Provide the [x, y] coordinate of the cell's center where the given text is located.  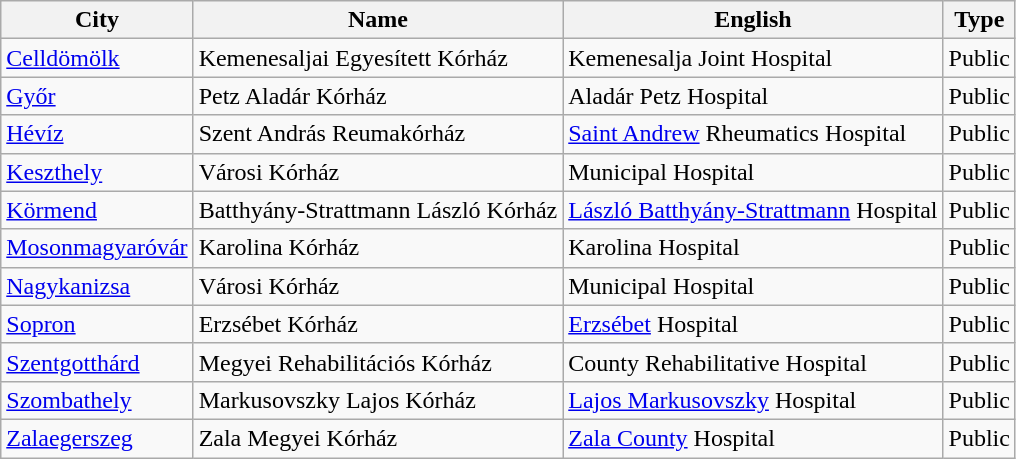
Name [378, 20]
Batthyány-Strattmann László Kórház [378, 210]
Zala County Hospital [753, 438]
Karolina Hospital [753, 248]
English [753, 20]
Saint Andrew Rheumatics Hospital [753, 134]
Karolina Kórház [378, 248]
Sopron [97, 324]
Szombathely [97, 400]
Körmend [97, 210]
Megyei Rehabilitációs Kórház [378, 362]
City [97, 20]
Szent András Reumakórház [378, 134]
Petz Aladár Kórház [378, 96]
Type [979, 20]
Keszthely [97, 172]
Celldömölk [97, 58]
County Rehabilitative Hospital [753, 362]
Markusovszky Lajos Kórház [378, 400]
Kemenesalja Joint Hospital [753, 58]
Lajos Markusovszky Hospital [753, 400]
Szentgotthárd [97, 362]
Győr [97, 96]
Erzsébet Kórház [378, 324]
Zalaegerszeg [97, 438]
László Batthyány-Strattmann Hospital [753, 210]
Erzsébet Hospital [753, 324]
Kemenesaljai Egyesített Kórház [378, 58]
Mosonmagyaróvár [97, 248]
Nagykanizsa [97, 286]
Aladár Petz Hospital [753, 96]
Zala Megyei Kórház [378, 438]
Hévíz [97, 134]
